Output the (X, Y) coordinate of the center of the cell containing the given text.  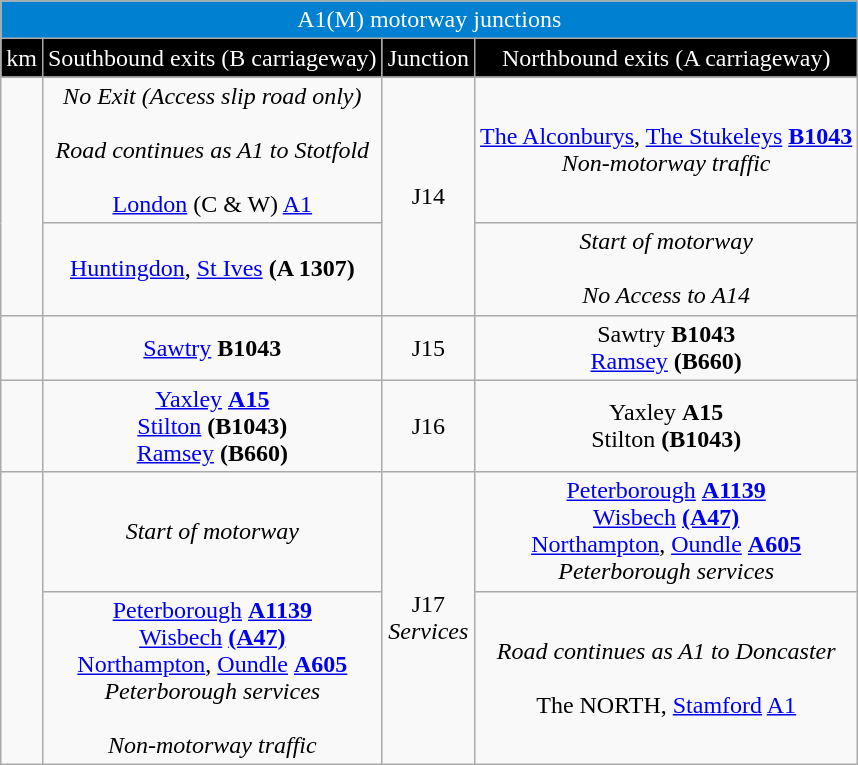
Huntingdon, St Ives (A 1307) (212, 269)
km (22, 58)
Yaxley A15 Stilton (B1043)Ramsey (B660) (212, 426)
Junction (428, 58)
J14 (428, 196)
Road continues as A1 to DoncasterThe NORTH, Stamford A1 (666, 678)
Northbound exits (A carriageway) (666, 58)
J17Services (428, 618)
Yaxley A15 Stilton (B1043) (666, 426)
The Alconburys, The Stukeleys B1043Non-motorway traffic (666, 150)
Southbound exits (B carriageway) (212, 58)
Sawtry B1043 (212, 348)
No Exit (Access slip road only)Road continues as A1 to StotfoldLondon (C & W) A1 (212, 150)
Sawtry B1043Ramsey (B660) (666, 348)
J15 (428, 348)
J16 (428, 426)
A1(M) motorway junctions (430, 20)
Start of motorwayNo Access to A14 (666, 269)
Peterborough A1139 Wisbech (A47)Northampton, Oundle A605Peterborough services (666, 532)
Start of motorway (212, 532)
Peterborough A1139 Wisbech (A47)Northampton, Oundle A605Peterborough servicesNon-motorway traffic (212, 678)
